Search for the cell housing the specified text and yield its (x, y) center coordinate. 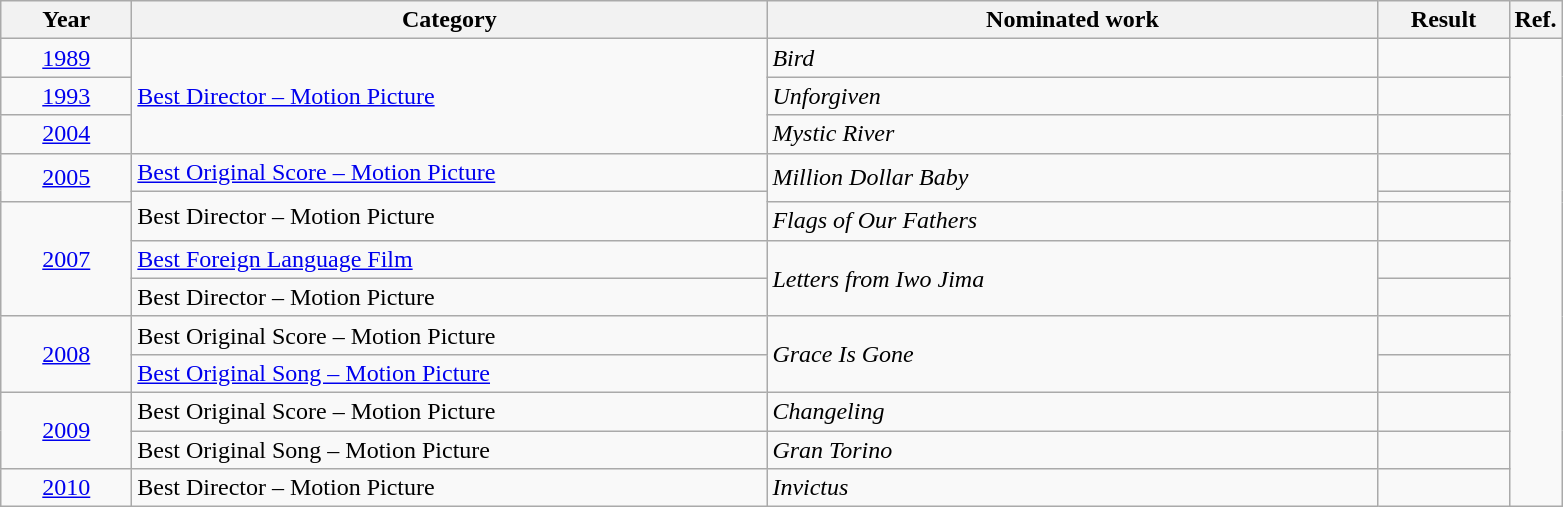
Million Dollar Baby (1072, 178)
2010 (66, 488)
Unforgiven (1072, 96)
2004 (66, 134)
Flags of Our Fathers (1072, 221)
Year (66, 20)
1989 (66, 58)
Letters from Iwo Jima (1072, 278)
2005 (66, 178)
Mystic River (1072, 134)
Ref. (1536, 20)
Nominated work (1072, 20)
1993 (66, 96)
Category (450, 20)
Result (1444, 20)
2009 (66, 430)
Bird (1072, 58)
Best Foreign Language Film (450, 259)
Changeling (1072, 411)
2008 (66, 354)
Grace Is Gone (1072, 354)
2007 (66, 259)
Invictus (1072, 488)
Gran Torino (1072, 449)
